Extract the (X, Y) coordinate from the center of the cell holding the provided text.  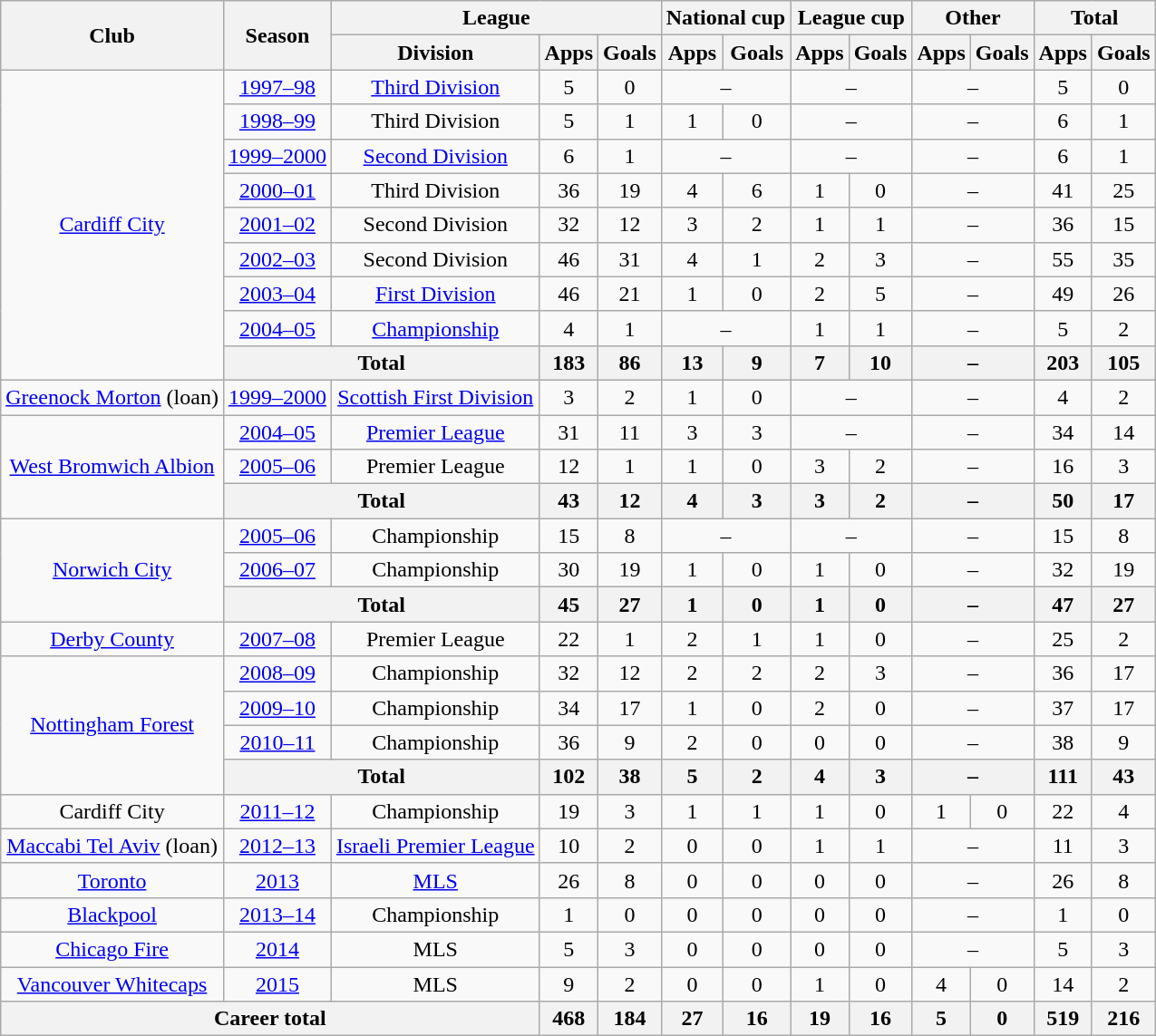
Division (435, 53)
National cup (725, 18)
Greenock Morton (loan) (112, 397)
League cup (851, 18)
Vancouver Whitecaps (112, 983)
2000–01 (277, 190)
2003–04 (277, 294)
2013–14 (277, 915)
30 (568, 570)
First Division (435, 294)
86 (630, 363)
Israeli Premier League (435, 846)
468 (568, 1019)
2013 (277, 880)
7 (820, 363)
203 (1063, 363)
216 (1123, 1019)
2015 (277, 983)
Scottish First Division (435, 397)
102 (568, 777)
1997–98 (277, 87)
West Bromwich Albion (112, 467)
105 (1123, 363)
Career total (270, 1019)
Nottingham Forest (112, 725)
2001–02 (277, 225)
2009–10 (277, 708)
Blackpool (112, 915)
2006–07 (277, 570)
Toronto (112, 880)
2010–11 (277, 742)
2002–03 (277, 259)
Derby County (112, 639)
Season (277, 35)
2007–08 (277, 639)
2011–12 (277, 811)
184 (630, 1019)
2014 (277, 949)
41 (1063, 190)
519 (1063, 1019)
55 (1063, 259)
Other (973, 18)
49 (1063, 294)
47 (1063, 605)
Club (112, 35)
35 (1123, 259)
45 (568, 605)
37 (1063, 708)
Norwich City (112, 570)
Chicago Fire (112, 949)
2012–13 (277, 846)
50 (1063, 501)
1998–99 (277, 121)
111 (1063, 777)
Maccabi Tel Aviv (loan) (112, 846)
183 (568, 363)
League (496, 18)
21 (630, 294)
2008–09 (277, 673)
13 (692, 363)
